Extract the (X, Y) coordinate from the center of the cell holding the provided text.  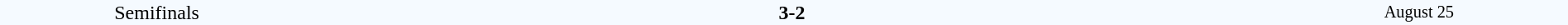
August 25 (1419, 12)
Semifinals (157, 12)
3-2 (791, 12)
